Find where the given text appears and provide that cell's center as (x, y) coordinate. 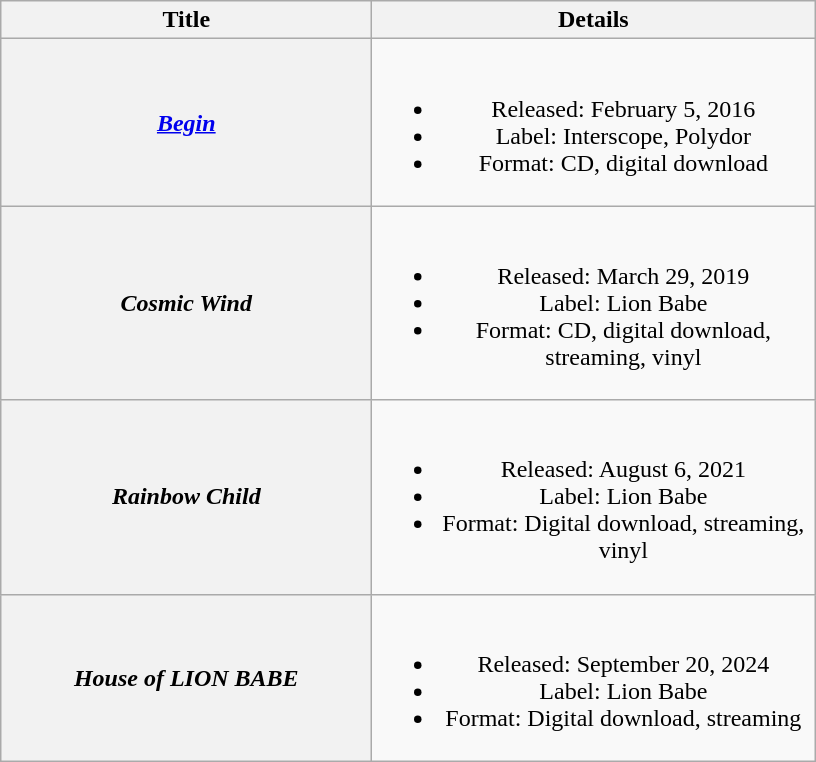
Released: August 6, 2021Label: Lion BabeFormat: Digital download, streaming, vinyl (594, 497)
Rainbow Child (186, 497)
Details (594, 20)
Cosmic Wind (186, 303)
Released: March 29, 2019Label: Lion BabeFormat: CD, digital download, streaming, vinyl (594, 303)
Released: September 20, 2024Label: Lion BabeFormat: Digital download, streaming (594, 678)
House of LION BABE (186, 678)
Begin (186, 122)
Released: February 5, 2016Label: Interscope, PolydorFormat: CD, digital download (594, 122)
Title (186, 20)
